Return (x, y) of the center of cell containing provided text 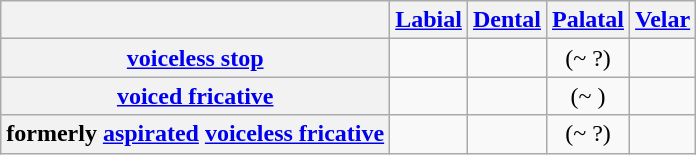
voiced fricative (196, 96)
Velar (663, 20)
voiceless stop (196, 58)
Labial (429, 20)
Dental (506, 20)
formerly aspirated voiceless fricative (196, 134)
(~ ) (588, 96)
Palatal (588, 20)
